Pinpoint the cell where the given text exists, returning its [x, y] midpoint coordinate. 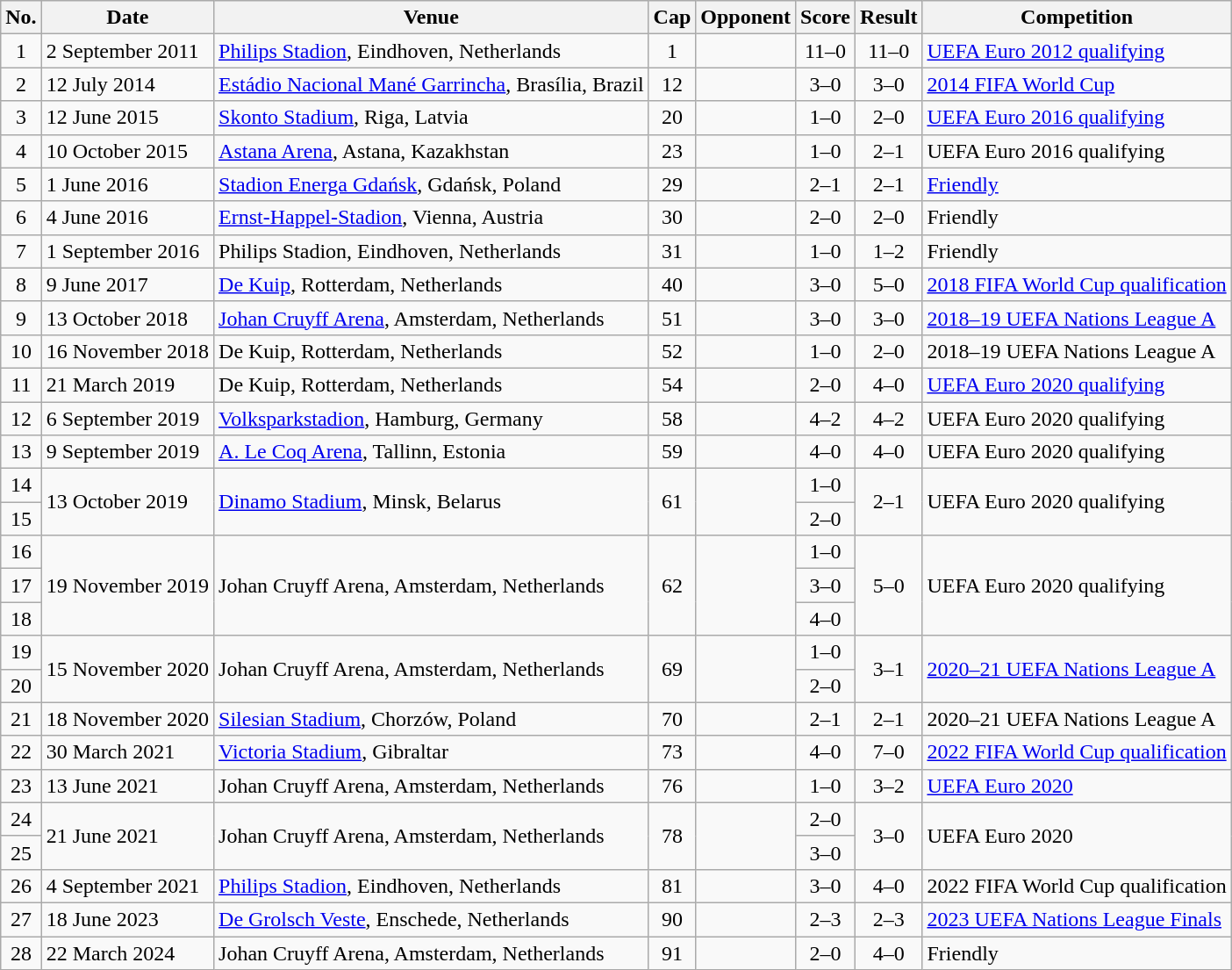
13 [21, 452]
54 [672, 384]
Ernst-Happel-Stadion, Vienna, Austria [432, 218]
13 October 2018 [127, 318]
8 [21, 284]
21 June 2021 [127, 836]
3 [21, 118]
2 [21, 84]
21 [21, 719]
Volksparkstadion, Hamburg, Germany [432, 419]
Astana Arena, Astana, Kazakhstan [432, 151]
52 [672, 351]
40 [672, 284]
91 [672, 952]
Stadion Energa Gdańsk, Gdańsk, Poland [432, 184]
76 [672, 786]
Score [826, 18]
17 [21, 586]
3–2 [889, 786]
De Grolsch Veste, Enschede, Netherlands [432, 919]
30 [672, 218]
9 [21, 318]
18 November 2020 [127, 719]
31 [672, 251]
27 [21, 919]
1 June 2016 [127, 184]
12 June 2015 [127, 118]
1 September 2016 [127, 251]
69 [672, 669]
Opponent [746, 18]
2014 FIFA World Cup [1077, 84]
Cap [672, 18]
15 November 2020 [127, 669]
51 [672, 318]
4 September 2021 [127, 886]
10 [21, 351]
16 November 2018 [127, 351]
16 [21, 552]
9 June 2017 [127, 284]
70 [672, 719]
22 March 2024 [127, 952]
14 [21, 485]
Dinamo Stadium, Minsk, Belarus [432, 502]
UEFA Euro 2012 qualifying [1077, 51]
58 [672, 419]
28 [21, 952]
6 September 2019 [127, 419]
11 [21, 384]
61 [672, 502]
Venue [432, 18]
15 [21, 519]
3–1 [889, 669]
26 [21, 886]
78 [672, 836]
13 October 2019 [127, 502]
Competition [1077, 18]
Skonto Stadium, Riga, Latvia [432, 118]
24 [21, 819]
1–2 [889, 251]
59 [672, 452]
25 [21, 852]
6 [21, 218]
13 June 2021 [127, 786]
2023 UEFA Nations League Finals [1077, 919]
Date [127, 18]
21 March 2019 [127, 384]
19 November 2019 [127, 586]
Victoria Stadium, Gibraltar [432, 752]
2 September 2011 [127, 51]
Silesian Stadium, Chorzów, Poland [432, 719]
No. [21, 18]
81 [672, 886]
4 June 2016 [127, 218]
9 September 2019 [127, 452]
30 March 2021 [127, 752]
19 [21, 652]
73 [672, 752]
18 [21, 619]
7–0 [889, 752]
22 [21, 752]
Result [889, 18]
Estádio Nacional Mané Garrincha, Brasília, Brazil [432, 84]
5 [21, 184]
29 [672, 184]
2018 FIFA World Cup qualification [1077, 284]
10 October 2015 [127, 151]
A. Le Coq Arena, Tallinn, Estonia [432, 452]
90 [672, 919]
7 [21, 251]
62 [672, 586]
4 [21, 151]
12 July 2014 [127, 84]
18 June 2023 [127, 919]
